Provide the [X, Y] coordinate of the cell's center where the given text is located.  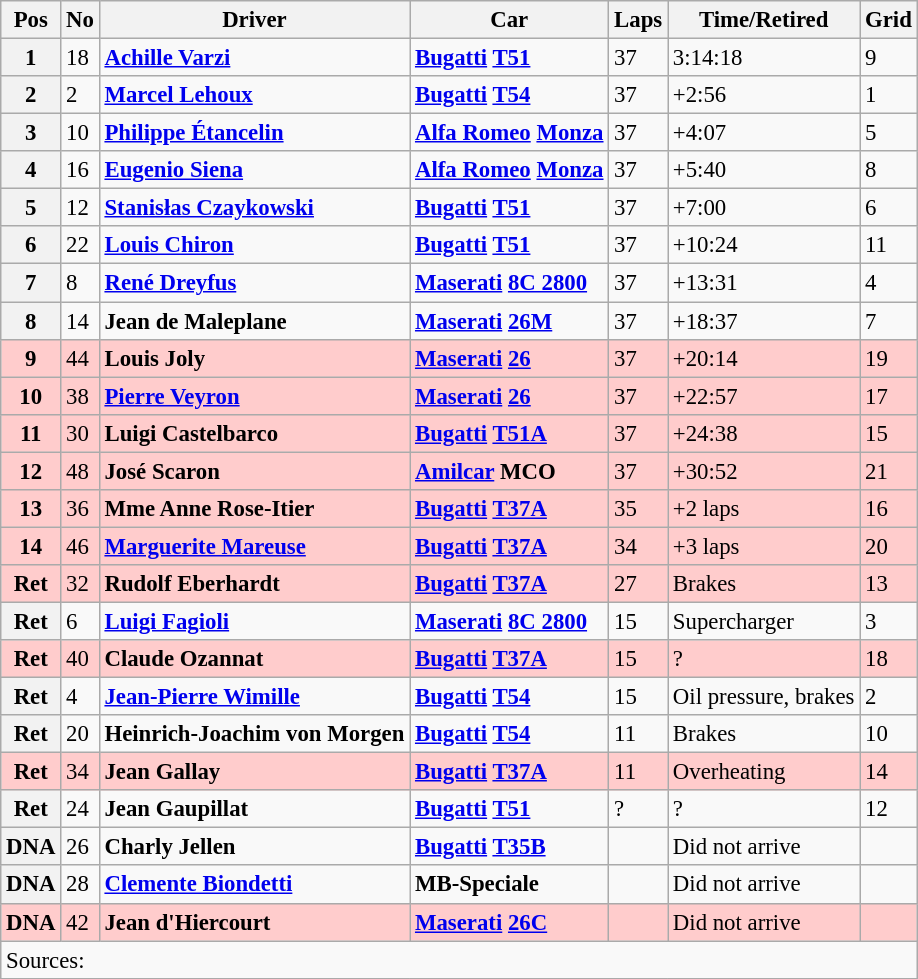
28 [80, 885]
René Dreyfus [254, 283]
32 [80, 584]
Charly Jellen [254, 847]
Bugatti T35B [510, 847]
Maserati 26C [510, 922]
27 [638, 584]
Jean Gallay [254, 772]
Maserati 26M [510, 321]
Pierre Veyron [254, 396]
21 [888, 471]
44 [80, 358]
Oil pressure, brakes [764, 697]
+2:56 [764, 95]
46 [80, 546]
José Scaron [254, 471]
Louis Joly [254, 358]
Amilcar MCO [510, 471]
Mme Anne Rose-Itier [254, 509]
+24:38 [764, 433]
3:14:18 [764, 58]
38 [80, 396]
Supercharger [764, 621]
Stanisłas Czaykowski [254, 208]
Luigi Castelbarco [254, 433]
17 [888, 396]
Driver [254, 20]
Jean d'Hiercourt [254, 922]
19 [888, 358]
+13:31 [764, 283]
Achille Varzi [254, 58]
+3 laps [764, 546]
Marcel Lehoux [254, 95]
+2 laps [764, 509]
Time/Retired [764, 20]
24 [80, 809]
30 [80, 433]
Heinrich-Joachim von Morgen [254, 734]
Jean Gaupillat [254, 809]
+22:57 [764, 396]
Luigi Fagioli [254, 621]
No [80, 20]
Grid [888, 20]
Claude Ozannat [254, 659]
+20:14 [764, 358]
+7:00 [764, 208]
+30:52 [764, 471]
Louis Chiron [254, 245]
Jean-Pierre Wimille [254, 697]
Eugenio Siena [254, 170]
48 [80, 471]
35 [638, 509]
Marguerite Mareuse [254, 546]
Rudolf Eberhardt [254, 584]
MB-Speciale [510, 885]
Car [510, 20]
Bugatti T51A [510, 433]
Pos [31, 20]
+10:24 [764, 245]
22 [80, 245]
Laps [638, 20]
+5:40 [764, 170]
40 [80, 659]
+4:07 [764, 133]
26 [80, 847]
Philippe Étancelin [254, 133]
Sources: [459, 960]
36 [80, 509]
Clemente Biondetti [254, 885]
Jean de Maleplane [254, 321]
42 [80, 922]
Overheating [764, 772]
+18:37 [764, 321]
